Identify which cell holds the provided text, then report its (X, Y) central coordinate. 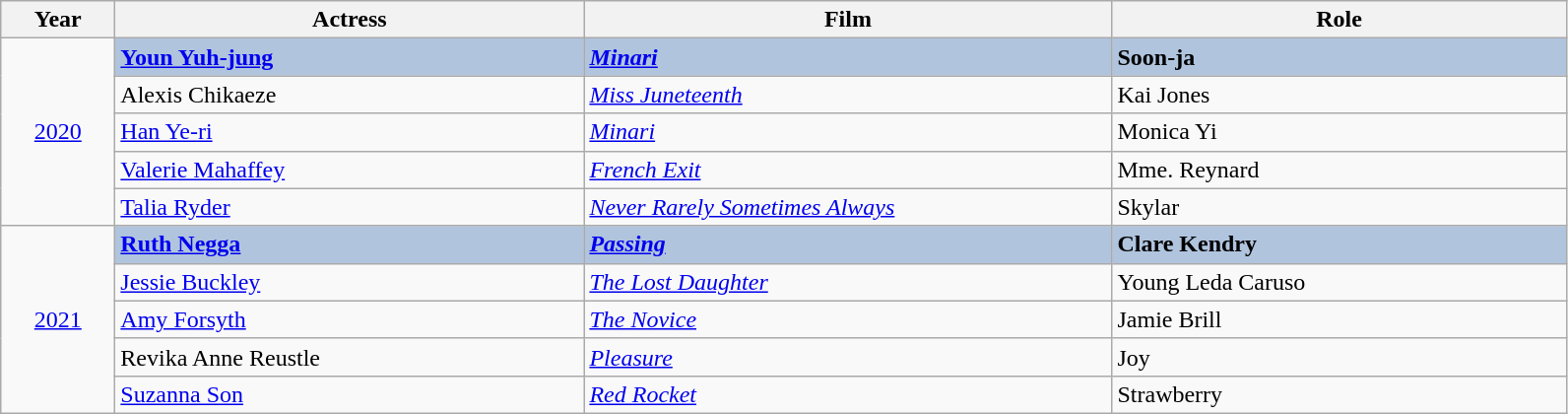
Alexis Chikaeze (350, 95)
Han Ye-ri (350, 132)
Ruth Negga (350, 244)
The Lost Daughter (848, 282)
Youn Yuh-jung (350, 57)
Passing (848, 244)
2021 (58, 319)
2020 (58, 132)
Joy (1339, 357)
Miss Juneteenth (848, 95)
The Novice (848, 319)
Film (848, 20)
Red Rocket (848, 394)
Jamie Brill (1339, 319)
Jessie Buckley (350, 282)
Soon-ja (1339, 57)
Year (58, 20)
Amy Forsyth (350, 319)
Talia Ryder (350, 207)
Mme. Reynard (1339, 170)
Kai Jones (1339, 95)
Monica Yi (1339, 132)
Role (1339, 20)
Strawberry (1339, 394)
Valerie Mahaffey (350, 170)
Clare Kendry (1339, 244)
Never Rarely Sometimes Always (848, 207)
French Exit (848, 170)
Skylar (1339, 207)
Revika Anne Reustle (350, 357)
Suzanna Son (350, 394)
Young Leda Caruso (1339, 282)
Actress (350, 20)
Pleasure (848, 357)
